Identify which cell holds the provided text, then report its (X, Y) central coordinate. 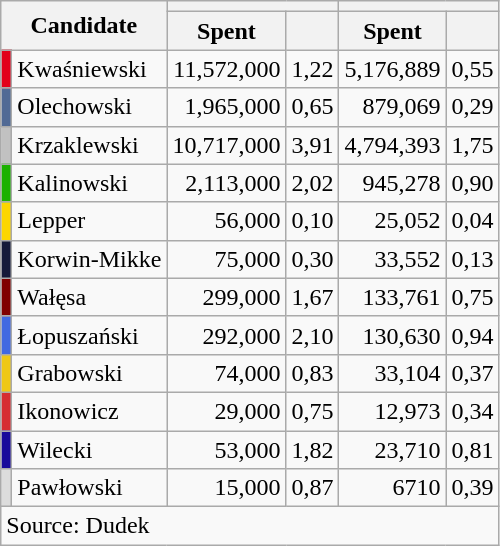
2,113,000 (226, 183)
25,052 (392, 221)
0,83 (312, 373)
1,75 (472, 145)
0,94 (472, 335)
130,630 (392, 335)
29,000 (226, 411)
0,65 (312, 107)
5,176,889 (392, 69)
2,02 (312, 183)
Krzaklewski (90, 145)
Kwaśniewski (90, 69)
Source: Dudek (250, 526)
0,90 (472, 183)
0,29 (472, 107)
12,973 (392, 411)
292,000 (226, 335)
Korwin-Mikke (90, 259)
Łopuszański (90, 335)
Olechowski (90, 107)
1,965,000 (226, 107)
299,000 (226, 297)
53,000 (226, 449)
0,10 (312, 221)
Pawłowski (90, 488)
0,39 (472, 488)
33,104 (392, 373)
Wilecki (90, 449)
Ikonowicz (90, 411)
Kalinowski (90, 183)
Wałęsa (90, 297)
0,04 (472, 221)
2,10 (312, 335)
879,069 (392, 107)
33,552 (392, 259)
Grabowski (90, 373)
11,572,000 (226, 69)
10,717,000 (226, 145)
23,710 (392, 449)
1,82 (312, 449)
133,761 (392, 297)
Candidate (84, 26)
0,55 (472, 69)
15,000 (226, 488)
6710 (392, 488)
75,000 (226, 259)
0,37 (472, 373)
56,000 (226, 221)
74,000 (226, 373)
0,30 (312, 259)
0,34 (472, 411)
1,22 (312, 69)
945,278 (392, 183)
0,87 (312, 488)
0,81 (472, 449)
1,67 (312, 297)
4,794,393 (392, 145)
3,91 (312, 145)
Lepper (90, 221)
0,13 (472, 259)
